Search for the cell housing the specified text and yield its [X, Y] center coordinate. 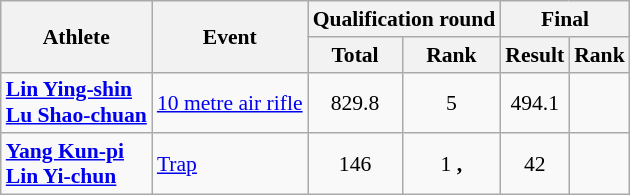
494.1 [534, 102]
Lin Ying-shinLu Shao-chuan [76, 102]
Total [356, 55]
146 [356, 164]
5 [451, 102]
10 metre air rifle [230, 102]
Trap [230, 164]
Final [564, 19]
Result [534, 55]
Yang Kun-piLin Yi-chun [76, 164]
Event [230, 36]
Athlete [76, 36]
Qualification round [404, 19]
829.8 [356, 102]
1 , [451, 164]
42 [534, 164]
